Return [x, y] of the center of cell containing provided text 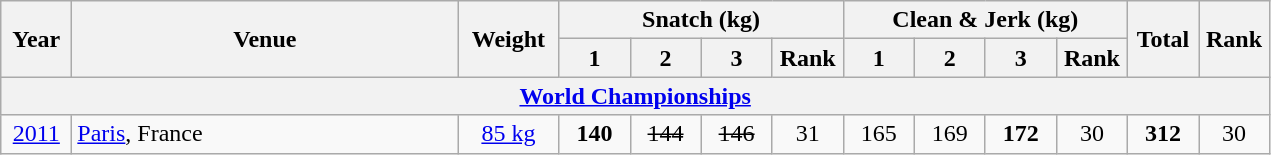
Total [1162, 39]
Clean & Jerk (kg) [985, 20]
140 [594, 134]
Snatch (kg) [701, 20]
Venue [265, 39]
144 [666, 134]
146 [736, 134]
Paris, France [265, 134]
172 [1020, 134]
Weight [508, 39]
169 [950, 134]
85 kg [508, 134]
World Championships [636, 96]
312 [1162, 134]
31 [808, 134]
Year [36, 39]
2011 [36, 134]
165 [878, 134]
